Locate the cell with the specified text and output its [x, y] center coordinate. 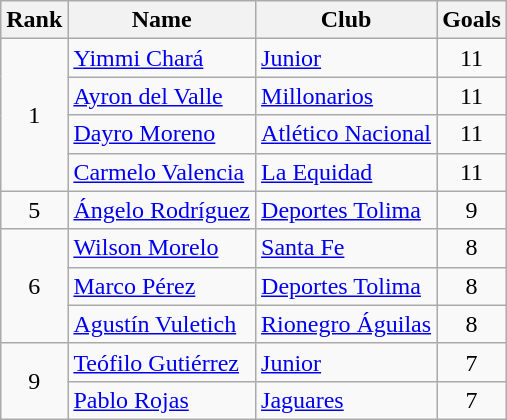
Dayro Moreno [162, 134]
La Equidad [346, 172]
Santa Fe [346, 248]
Rank [34, 20]
5 [34, 210]
Marco Pérez [162, 286]
Wilson Morelo [162, 248]
Ángelo Rodríguez [162, 210]
1 [34, 115]
Atlético Nacional [346, 134]
Pablo Rojas [162, 400]
Teófilo Gutiérrez [162, 362]
Yimmi Chará [162, 58]
Rionegro Águilas [346, 324]
Goals [472, 20]
Name [162, 20]
Agustín Vuletich [162, 324]
Ayron del Valle [162, 96]
Carmelo Valencia [162, 172]
Millonarios [346, 96]
6 [34, 286]
Club [346, 20]
Jaguares [346, 400]
